Pinpoint the cell where the given text exists, returning its [x, y] midpoint coordinate. 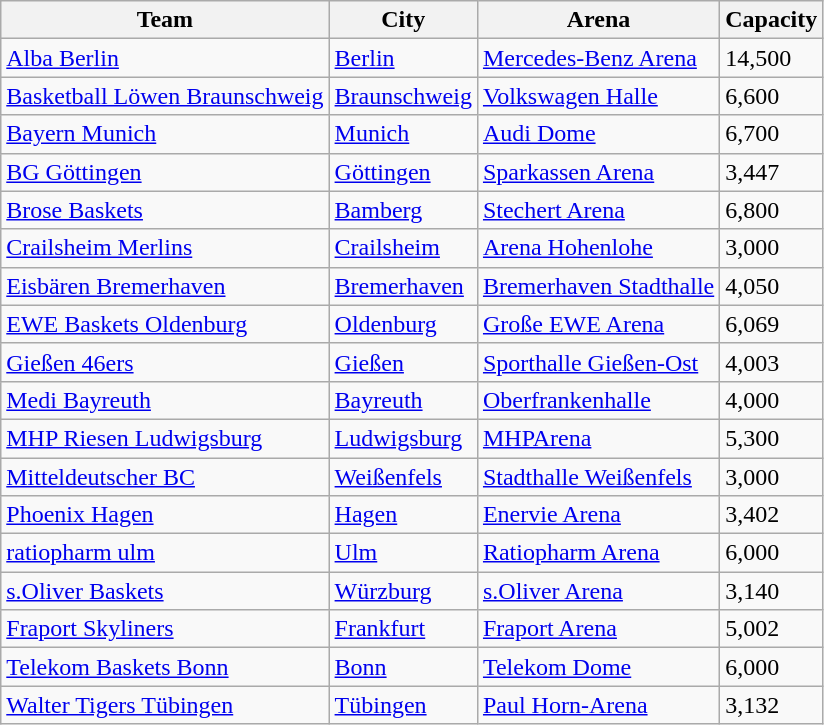
4,000 [772, 400]
Bremerhaven Stadthalle [598, 286]
Hagen [403, 515]
3,132 [772, 705]
MHP Riesen Ludwigsburg [165, 438]
Brose Baskets [165, 210]
Sporthalle Gießen-Ost [598, 362]
Gießen 46ers [165, 362]
Alba Berlin [165, 58]
Fraport Arena [598, 629]
Mitteldeutscher BC [165, 477]
City [403, 20]
3,447 [772, 172]
Oberfrankenhalle [598, 400]
Berlin [403, 58]
Phoenix Hagen [165, 515]
Volkswagen Halle [598, 96]
MHPArena [598, 438]
Stechert Arena [598, 210]
Fraport Skyliners [165, 629]
Telekom Dome [598, 667]
Ratiopharm Arena [598, 553]
Paul Horn-Arena [598, 705]
4,003 [772, 362]
Arena Hohenlohe [598, 248]
Gießen [403, 362]
Braunschweig [403, 96]
4,050 [772, 286]
Mercedes-Benz Arena [598, 58]
Arena [598, 20]
Basketball Löwen Braunschweig [165, 96]
Munich [403, 134]
Enervie Arena [598, 515]
6,700 [772, 134]
Große EWE Arena [598, 324]
Göttingen [403, 172]
Telekom Baskets Bonn [165, 667]
Tübingen [403, 705]
6,069 [772, 324]
Ludwigsburg [403, 438]
5,002 [772, 629]
Walter Tigers Tübingen [165, 705]
Sparkassen Arena [598, 172]
6,600 [772, 96]
6,800 [772, 210]
Medi Bayreuth [165, 400]
Eisbären Bremerhaven [165, 286]
Team [165, 20]
Bremerhaven [403, 286]
Frankfurt [403, 629]
Bayern Munich [165, 134]
Crailsheim Merlins [165, 248]
s.Oliver Arena [598, 591]
Bonn [403, 667]
Capacity [772, 20]
BG Göttingen [165, 172]
EWE Baskets Oldenburg [165, 324]
Ulm [403, 553]
Stadthalle Weißenfels [598, 477]
5,300 [772, 438]
s.Oliver Baskets [165, 591]
Oldenburg [403, 324]
ratiopharm ulm [165, 553]
3,140 [772, 591]
14,500 [772, 58]
Crailsheim [403, 248]
Weißenfels [403, 477]
Bayreuth [403, 400]
3,402 [772, 515]
Bamberg [403, 210]
Würzburg [403, 591]
Audi Dome [598, 134]
